For the text-containing cell, return its midpoint in [x, y] coordinate format. 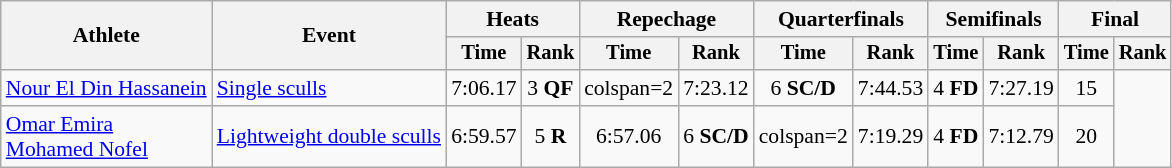
Quarterfinals [842, 19]
Lightweight double sculls [329, 136]
Semifinals [994, 19]
Event [329, 36]
20 [1086, 136]
7:06.17 [484, 88]
Final [1115, 19]
7:44.53 [890, 88]
Nour El Din Hassanein [106, 88]
7:19.29 [890, 136]
Single sculls [329, 88]
Athlete [106, 36]
15 [1086, 88]
7:23.12 [716, 88]
Repechage [666, 19]
Omar EmiraMohamed Nofel [106, 136]
7:27.19 [1020, 88]
5 R [551, 136]
3 QF [551, 88]
6:59.57 [484, 136]
7:12.79 [1020, 136]
Heats [512, 19]
6:57.06 [628, 136]
